Return the [x, y] coordinate for the center point of the cell that contains the specified text.  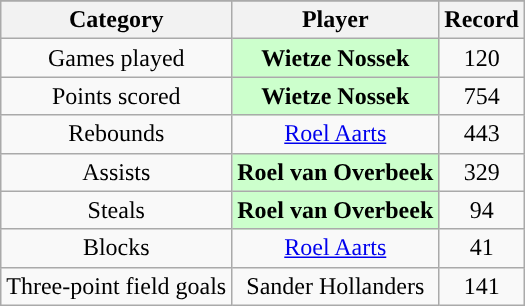
Category [116, 20]
Three-point field goals [116, 286]
Games played [116, 58]
94 [482, 210]
141 [482, 286]
329 [482, 172]
754 [482, 96]
Sander Hollanders [336, 286]
Points scored [116, 96]
Rebounds [116, 134]
41 [482, 248]
Assists [116, 172]
Blocks [116, 248]
Record [482, 20]
443 [482, 134]
Player [336, 20]
Steals [116, 210]
120 [482, 58]
